Extract the (X, Y) coordinate from the center of the cell holding the provided text.  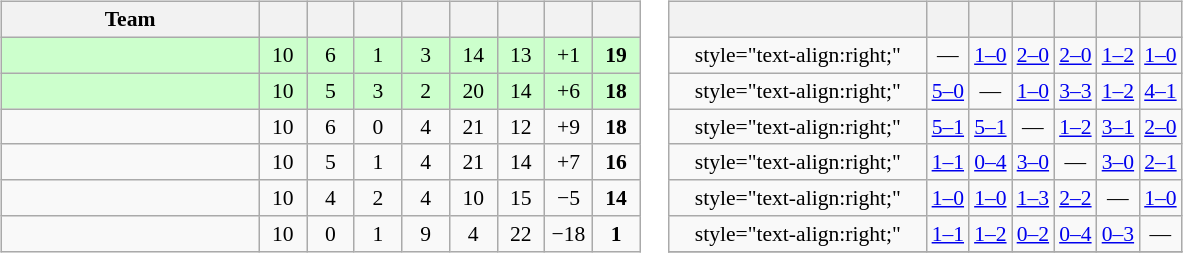
−18 (569, 234)
0–2 (1034, 234)
4–1 (1160, 91)
+7 (569, 162)
3–1 (1118, 127)
+9 (569, 127)
19 (616, 55)
9 (426, 234)
12 (521, 127)
0–3 (1118, 234)
22 (521, 234)
Team (130, 20)
5–0 (948, 91)
3–3 (1076, 91)
13 (521, 55)
20 (473, 91)
16 (616, 162)
+6 (569, 91)
2–1 (1160, 162)
+1 (569, 55)
1–3 (1034, 198)
15 (521, 198)
2–2 (1076, 198)
−5 (569, 198)
